Return the (X, Y) coordinate for the center point of the cell that contains the specified text.  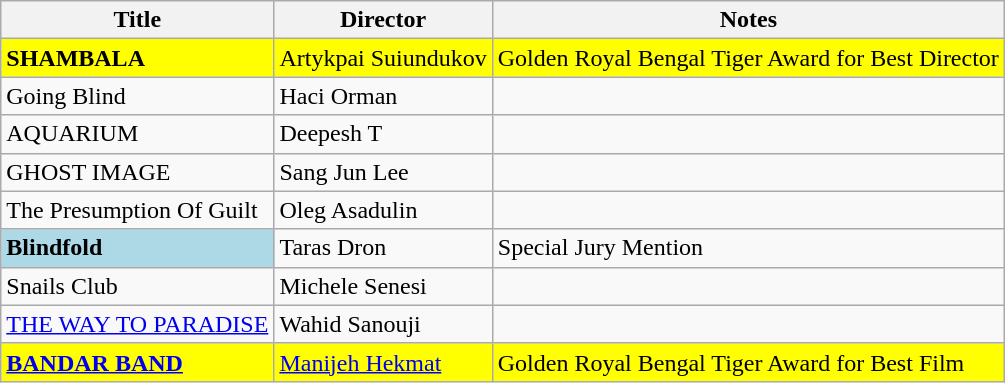
AQUARIUM (138, 134)
Snails Club (138, 286)
Deepesh T (383, 134)
Sang Jun Lee (383, 172)
Title (138, 20)
Artykpai Suiundukov (383, 58)
Wahid Sanouji (383, 324)
The Presumption Of Guilt (138, 210)
THE WAY TO PARADISE (138, 324)
Director (383, 20)
Taras Dron (383, 248)
Going Blind (138, 96)
Blindfold (138, 248)
Notes (748, 20)
Haci Orman (383, 96)
Manijeh Hekmat (383, 362)
Special Jury Mention (748, 248)
BANDAR BAND (138, 362)
Golden Royal Bengal Tiger Award for Best Director (748, 58)
SHAMBALA (138, 58)
GHOST IMAGE (138, 172)
Golden Royal Bengal Tiger Award for Best Film (748, 362)
Oleg Asadulin (383, 210)
Michele Senesi (383, 286)
